From the cell containing the given text, extract its center point as (x, y) coordinate. 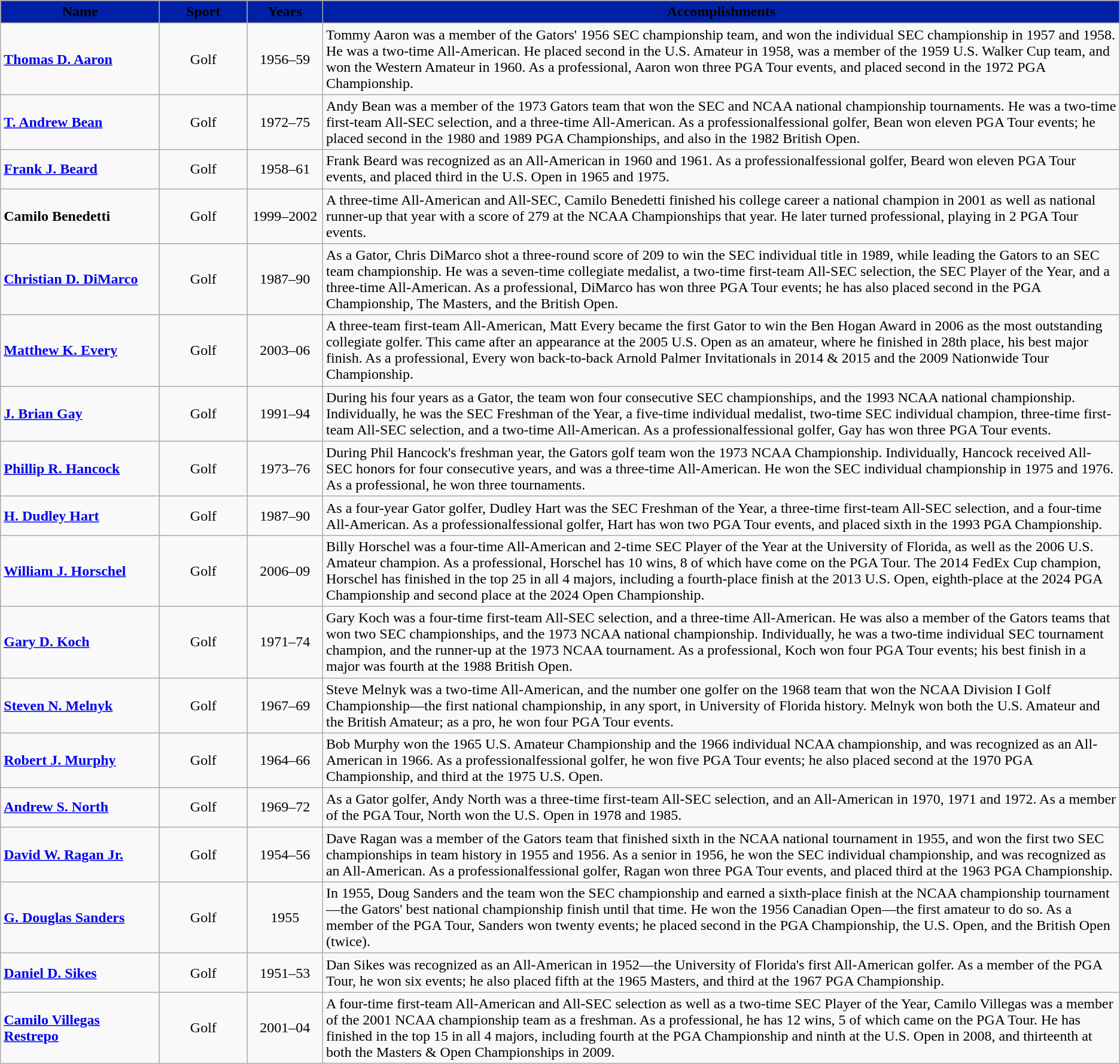
T. Andrew Bean (80, 122)
1954–56 (285, 855)
Steven N. Melnyk (80, 705)
1991–94 (285, 414)
Accomplishments (721, 12)
1964–66 (285, 761)
2006–09 (285, 571)
Robert J. Murphy (80, 761)
1967–69 (285, 705)
1956–59 (285, 59)
Daniel D. Sikes (80, 973)
Name (80, 12)
2001–04 (285, 1028)
1955 (285, 918)
Matthew K. Every (80, 351)
Frank J. Beard (80, 169)
Andrew S. North (80, 808)
Christian D. DiMarco (80, 279)
Phillip R. Hancock (80, 469)
Camilo Villegas Restrepo (80, 1028)
2003–06 (285, 351)
1999–2002 (285, 216)
1951–53 (285, 973)
Thomas D. Aaron (80, 59)
David W. Ragan Jr. (80, 855)
Years (285, 12)
G. Douglas Sanders (80, 918)
Sport (203, 12)
H. Dudley Hart (80, 516)
1973–76 (285, 469)
1971–74 (285, 642)
William J. Horschel (80, 571)
Camilo Benedetti (80, 216)
Gary D. Koch (80, 642)
J. Brian Gay (80, 414)
1969–72 (285, 808)
1972–75 (285, 122)
1958–61 (285, 169)
